Pinpoint the cell where the given text exists, returning its [x, y] midpoint coordinate. 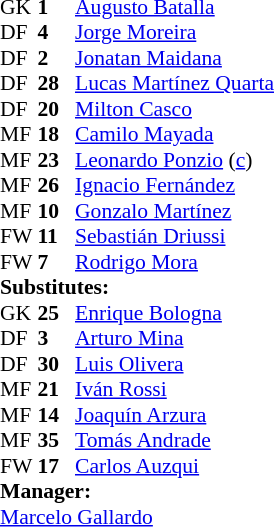
23 [57, 160]
Lucas Martínez Quarta [174, 83]
Iván Rossi [174, 389]
Ignacio Fernández [174, 185]
Rodrigo Mora [174, 262]
3 [57, 339]
21 [57, 389]
14 [57, 415]
Luis Olivera [174, 364]
GK [19, 313]
Substitutes: [137, 287]
17 [57, 466]
11 [57, 237]
35 [57, 441]
Jonatan Maidana [174, 58]
26 [57, 185]
10 [57, 211]
Manager: [137, 491]
Milton Casco [174, 109]
Jorge Moreira [174, 33]
30 [57, 364]
Sebastián Driussi [174, 237]
20 [57, 109]
Camilo Mayada [174, 135]
Enrique Bologna [174, 313]
Joaquín Arzura [174, 415]
2 [57, 58]
Carlos Auzqui [174, 466]
Gonzalo Martínez [174, 211]
Tomás Andrade [174, 441]
25 [57, 313]
4 [57, 33]
Arturo Mina [174, 339]
28 [57, 83]
Leonardo Ponzio (c) [174, 160]
18 [57, 135]
7 [57, 262]
